From the cell containing the given text, extract its center point as (x, y) coordinate. 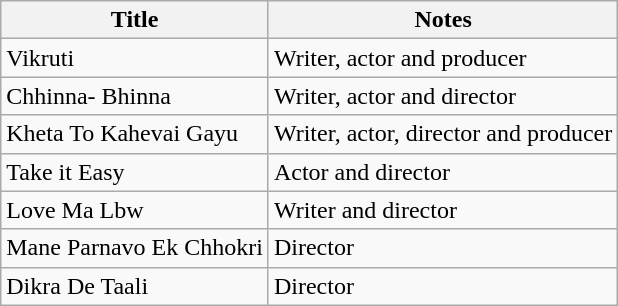
Take it Easy (135, 172)
Title (135, 20)
Writer, actor, director and producer (442, 134)
Chhinna- Bhinna (135, 96)
Writer, actor and producer (442, 58)
Writer, actor and director (442, 96)
Mane Parnavo Ek Chhokri (135, 248)
Dikra De Taali (135, 286)
Actor and director (442, 172)
Notes (442, 20)
Writer and director (442, 210)
Vikruti (135, 58)
Love Ma Lbw (135, 210)
Kheta To Kahevai Gayu (135, 134)
